Find where the given text appears and provide that cell's center as [X, Y] coordinate. 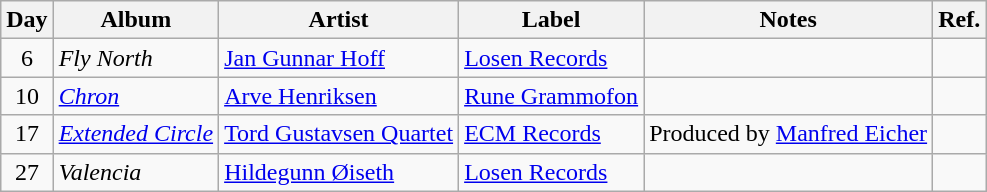
Valencia [136, 172]
6 [27, 58]
Ref. [960, 20]
17 [27, 134]
Notes [788, 20]
Tord Gustavsen Quartet [339, 134]
Label [552, 20]
Day [27, 20]
Fly North [136, 58]
Extended Circle [136, 134]
Jan Gunnar Hoff [339, 58]
Produced by Manfred Eicher [788, 134]
Chron [136, 96]
Arve Henriksen [339, 96]
Artist [339, 20]
Rune Grammofon [552, 96]
10 [27, 96]
Album [136, 20]
ECM Records [552, 134]
27 [27, 172]
Hildegunn Øiseth [339, 172]
